Extract the [x, y] coordinate from the center of the cell holding the provided text.  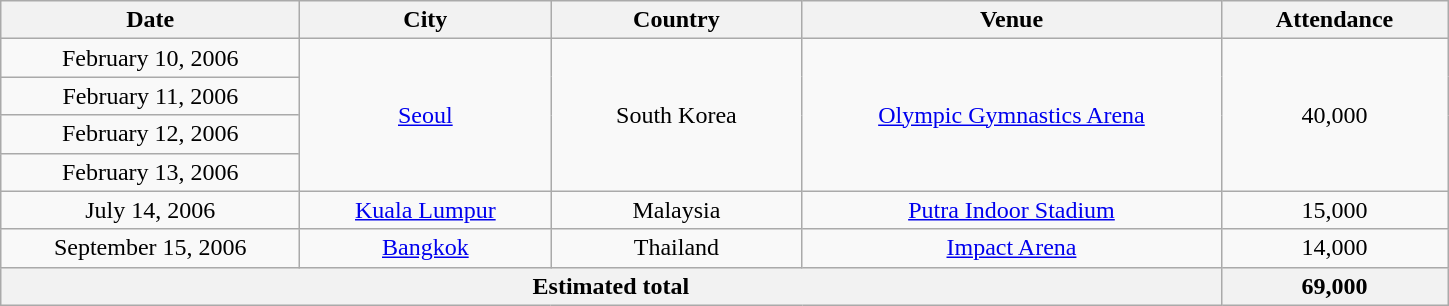
September 15, 2006 [150, 248]
Estimated total [611, 286]
Seoul [426, 115]
Kuala Lumpur [426, 210]
Bangkok [426, 248]
40,000 [1334, 115]
Malaysia [676, 210]
69,000 [1334, 286]
Venue [1012, 20]
Impact Arena [1012, 248]
Putra Indoor Stadium [1012, 210]
February 10, 2006 [150, 58]
Date [150, 20]
February 12, 2006 [150, 134]
Country [676, 20]
February 11, 2006 [150, 96]
14,000 [1334, 248]
South Korea [676, 115]
City [426, 20]
Thailand [676, 248]
Attendance [1334, 20]
15,000 [1334, 210]
February 13, 2006 [150, 172]
Olympic Gymnastics Arena [1012, 115]
July 14, 2006 [150, 210]
